Locate the cell with the specified text and output its [X, Y] center coordinate. 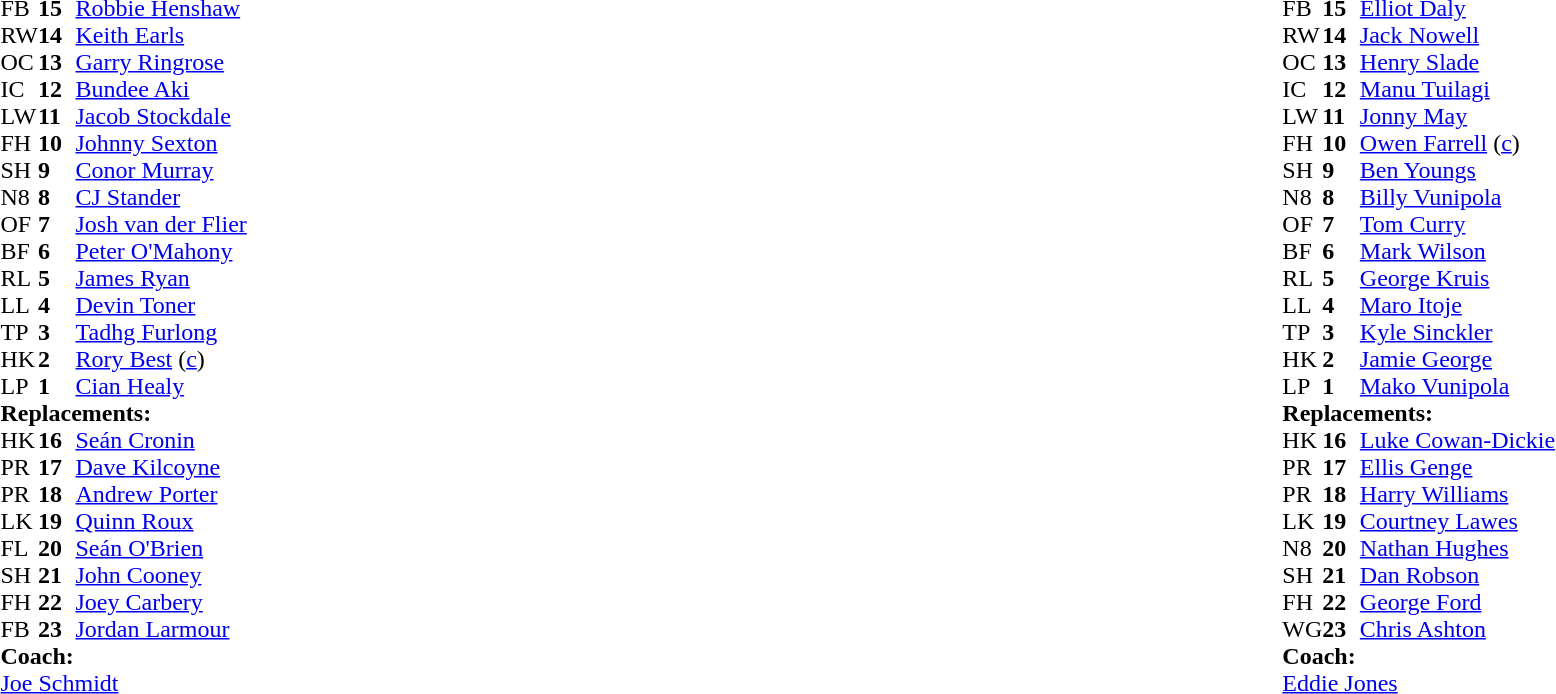
Cian Healy [162, 386]
Jamie George [1458, 360]
Mark Wilson [1458, 252]
Kyle Sinckler [1458, 332]
FL [19, 548]
Manu Tuilagi [1458, 90]
CJ Stander [162, 198]
George Ford [1458, 602]
Johnny Sexton [162, 144]
Keith Earls [162, 36]
Jordan Larmour [162, 630]
Luke Cowan-Dickie [1458, 440]
George Kruis [1458, 278]
Andrew Porter [162, 494]
Billy Vunipola [1458, 198]
Josh van der Flier [162, 224]
Joey Carbery [162, 602]
John Cooney [162, 576]
Owen Farrell (c) [1458, 144]
Dave Kilcoyne [162, 468]
Mako Vunipola [1458, 386]
Peter O'Mahony [162, 252]
Tadhg Furlong [162, 332]
FB [19, 630]
Maro Itoje [1458, 306]
Quinn Roux [162, 522]
Jacob Stockdale [162, 116]
Tom Curry [1458, 224]
Devin Toner [162, 306]
Nathan Hughes [1458, 548]
Ellis Genge [1458, 468]
Dan Robson [1458, 576]
Conor Murray [162, 170]
Harry Williams [1458, 494]
Jack Nowell [1458, 36]
James Ryan [162, 278]
Seán O'Brien [162, 548]
Henry Slade [1458, 62]
Seán Cronin [162, 440]
Courtney Lawes [1458, 522]
Bundee Aki [162, 90]
Ben Youngs [1458, 170]
Jonny May [1458, 116]
WG [1302, 630]
Rory Best (c) [162, 360]
Chris Ashton [1458, 630]
Garry Ringrose [162, 62]
